From the cell containing the given text, extract its center point as (x, y) coordinate. 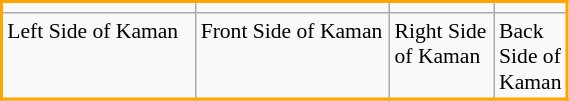
Back Side of Kaman (530, 56)
Right Side of Kaman (442, 56)
Front Side of Kaman (293, 56)
Left Side of Kaman (99, 56)
